Find where the given text appears and provide that cell's center as [x, y] coordinate. 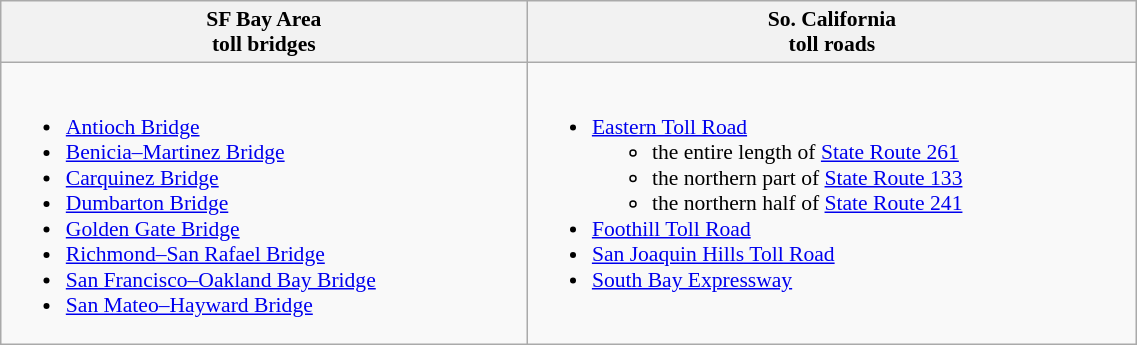
So. Californiatoll roads [832, 32]
SF Bay Areatoll bridges [264, 32]
